Provide the (x, y) coordinate of the cell's center where the given text is located.  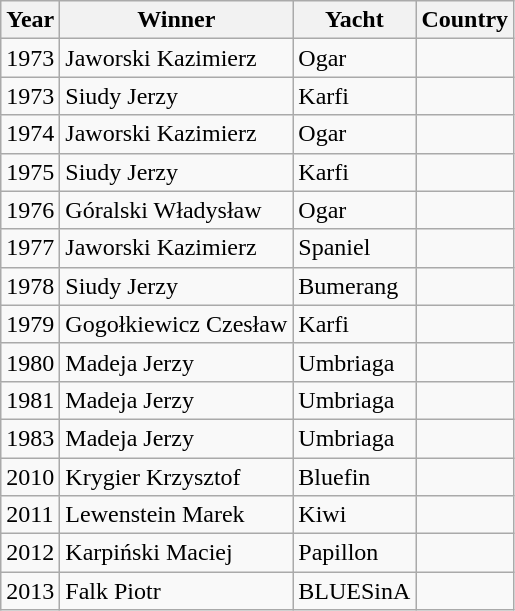
Kiwi (354, 515)
BLUESinA (354, 591)
1983 (30, 438)
1977 (30, 248)
1979 (30, 324)
1976 (30, 210)
Falk Piotr (176, 591)
Gogołkiewicz Czesław (176, 324)
Bumerang (354, 286)
1980 (30, 362)
Karpiński Maciej (176, 553)
Krygier Krzysztof (176, 477)
2011 (30, 515)
1974 (30, 134)
1981 (30, 400)
Lewenstein Marek (176, 515)
Bluefin (354, 477)
Yacht (354, 20)
2013 (30, 591)
2012 (30, 553)
Year (30, 20)
Country (465, 20)
1978 (30, 286)
Winner (176, 20)
1975 (30, 172)
Papillon (354, 553)
2010 (30, 477)
Spaniel (354, 248)
Góralski Władysław (176, 210)
